Return (X, Y) of the center of cell containing provided text 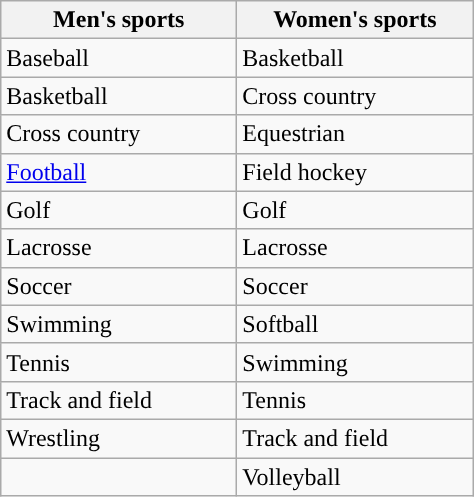
Women's sports (355, 20)
Wrestling (119, 438)
Volleyball (355, 477)
Equestrian (355, 134)
Softball (355, 324)
Field hockey (355, 172)
Football (119, 172)
Baseball (119, 58)
Men's sports (119, 20)
